Determine the [X, Y] coordinate at the center of the cell enclosing the given text.  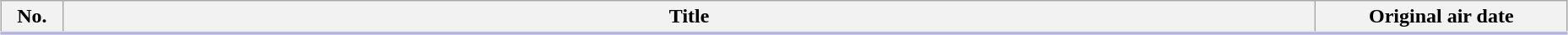
Title [689, 17]
Original air date [1441, 17]
No. [32, 17]
